Identify which cell holds the provided text, then report its [X, Y] central coordinate. 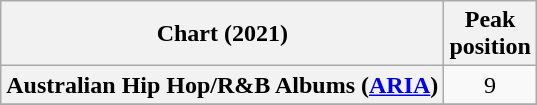
Peakposition [490, 34]
9 [490, 85]
Chart (2021) [222, 34]
Australian Hip Hop/R&B Albums (ARIA) [222, 85]
